Search for the cell housing the specified text and yield its (X, Y) center coordinate. 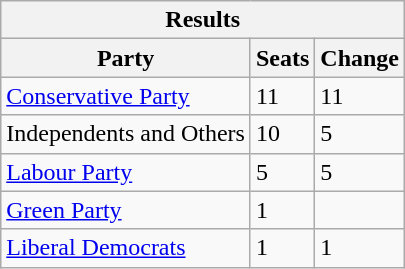
Party (126, 58)
Independents and Others (126, 134)
Labour Party (126, 172)
Change (360, 58)
Liberal Democrats (126, 248)
10 (282, 134)
Conservative Party (126, 96)
Seats (282, 58)
Results (203, 20)
Green Party (126, 210)
